Return the [X, Y] coordinate for the center point of the cell that contains the specified text.  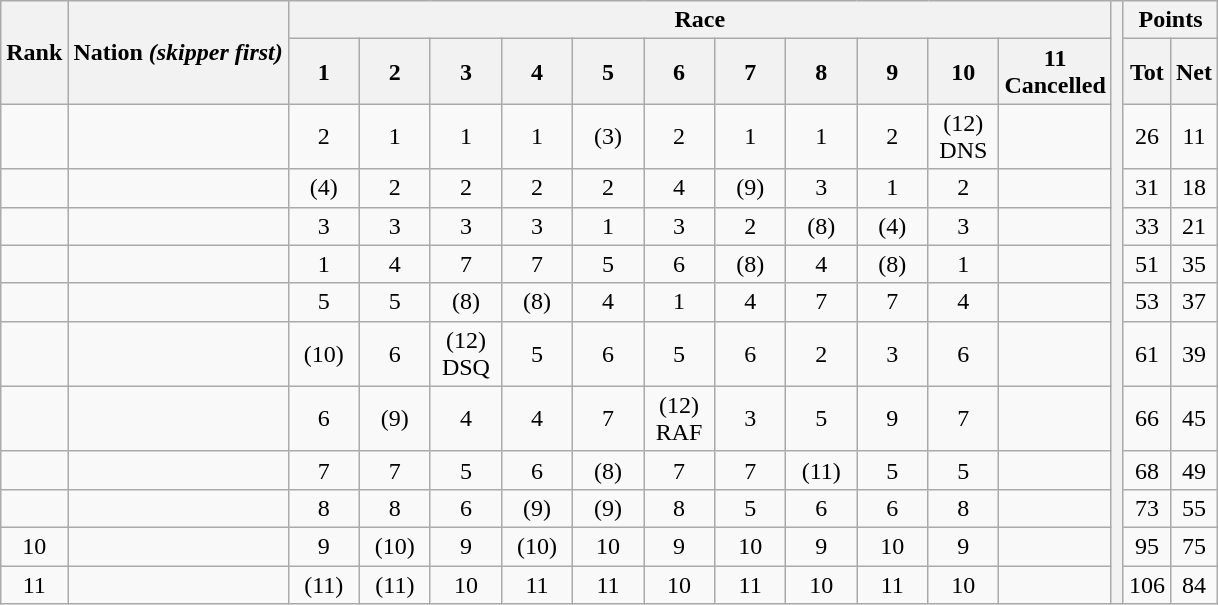
45 [1194, 418]
84 [1194, 585]
Race [700, 20]
49 [1194, 470]
39 [1194, 354]
(3) [608, 136]
35 [1194, 264]
Nation (skipper first) [178, 52]
Tot [1146, 72]
Points [1170, 20]
31 [1146, 188]
Rank [34, 52]
61 [1146, 354]
66 [1146, 418]
(12)DSQ [466, 354]
53 [1146, 302]
33 [1146, 226]
18 [1194, 188]
(12)DNS [964, 136]
106 [1146, 585]
26 [1146, 136]
95 [1146, 546]
51 [1146, 264]
37 [1194, 302]
11 Cancelled [1055, 72]
(12)RAF [680, 418]
68 [1146, 470]
75 [1194, 546]
55 [1194, 508]
73 [1146, 508]
Net [1194, 72]
21 [1194, 226]
